Detect which cell encompasses the target text, then output its (X, Y) center coordinate. 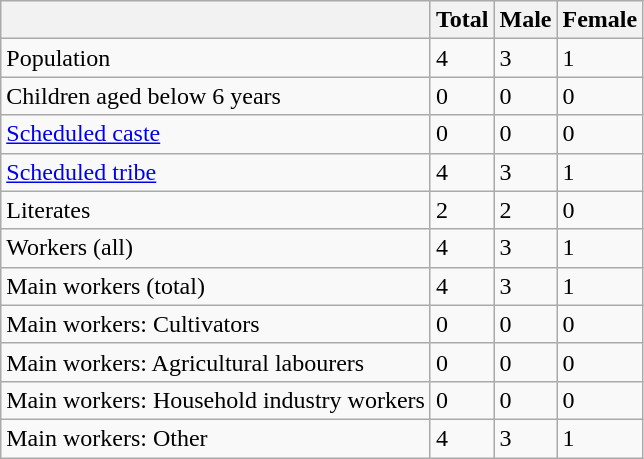
Main workers: Other (216, 438)
Female (600, 20)
Children aged below 6 years (216, 96)
Main workers: Cultivators (216, 324)
Workers (all) (216, 248)
Main workers (total) (216, 286)
Scheduled caste (216, 134)
Total (462, 20)
Population (216, 58)
Main workers: Agricultural labourers (216, 362)
Scheduled tribe (216, 172)
Main workers: Household industry workers (216, 400)
Literates (216, 210)
Male (526, 20)
